Locate the cell with the specified text and output its (x, y) center coordinate. 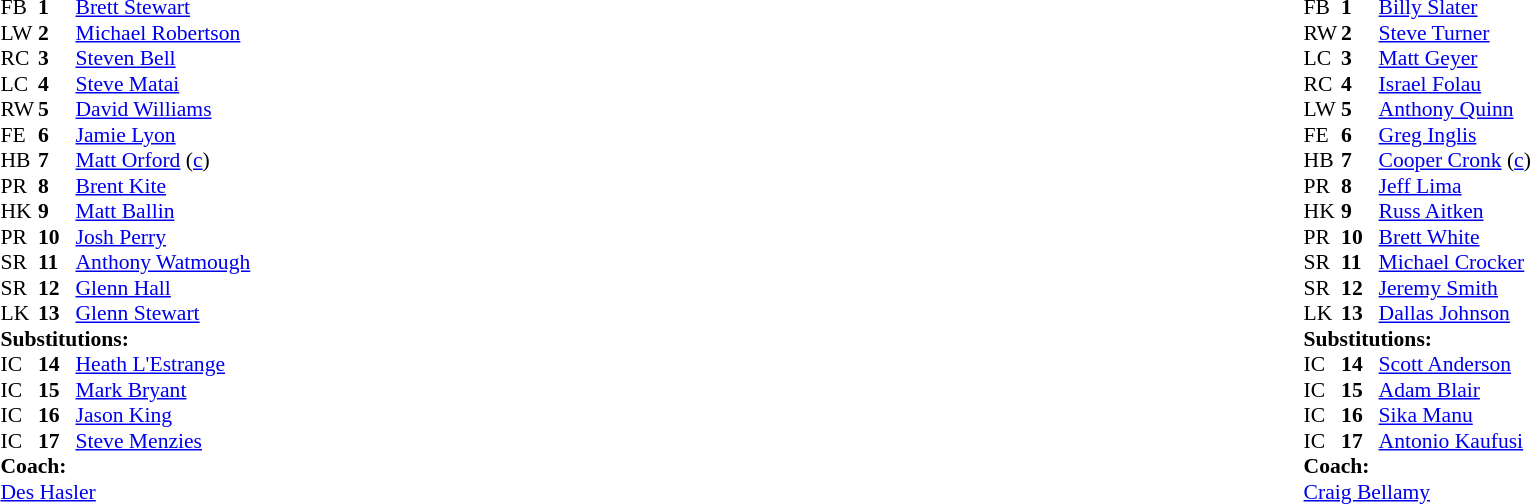
Matt Orford (c) (164, 161)
Mark Bryant (164, 390)
Josh Perry (164, 237)
Steven Bell (164, 59)
Coach: (125, 467)
Michael Robertson (164, 33)
David Williams (164, 109)
Matt Ballin (164, 211)
Heath L'Estrange (164, 365)
Glenn Stewart (164, 313)
Steve Matai (164, 84)
Anthony Watmough (164, 263)
Substitutions: (125, 339)
Brent Kite (164, 186)
Jason King (164, 415)
Steve Menzies (164, 441)
Glenn Hall (164, 288)
Jamie Lyon (164, 135)
